Extract the (X, Y) coordinate from the center of the cell holding the provided text.  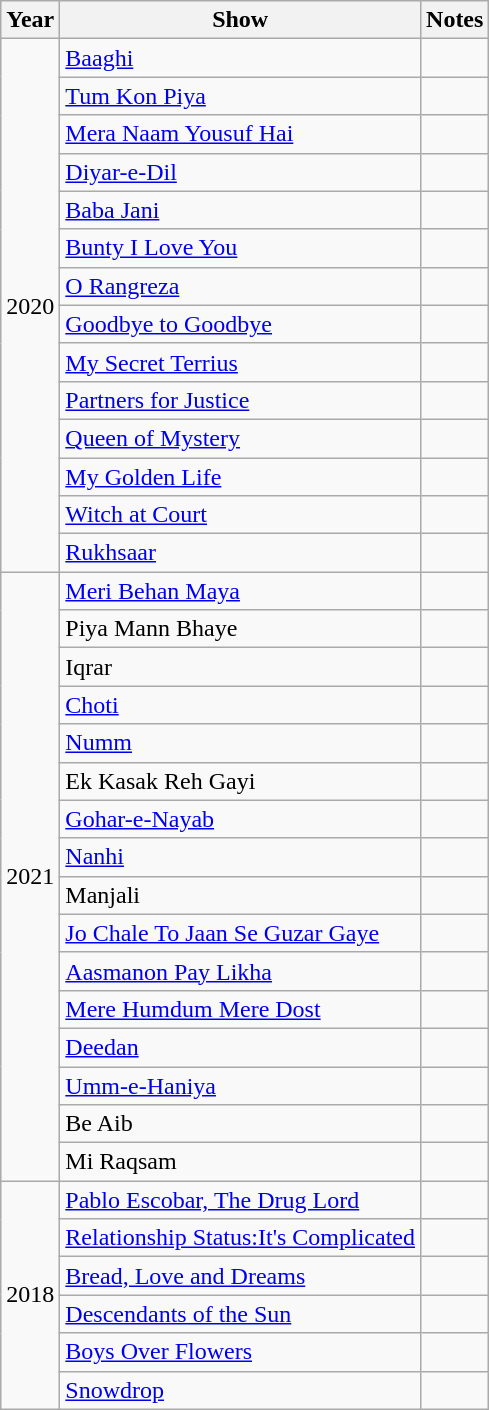
O Rangreza (240, 286)
Be Aib (240, 1124)
Gohar-e-Nayab (240, 819)
Queen of Mystery (240, 438)
Mi Raqsam (240, 1162)
Partners for Justice (240, 400)
2021 (30, 876)
Tum Kon Piya (240, 96)
2020 (30, 306)
Baaghi (240, 58)
Year (30, 20)
Pablo Escobar, The Drug Lord (240, 1200)
Witch at Court (240, 515)
Diyar-e-Dil (240, 172)
Deedan (240, 1047)
Iqrar (240, 667)
Piya Mann Bhaye (240, 629)
Umm-e-Haniya (240, 1085)
Choti (240, 705)
Snowdrop (240, 1390)
Meri Behan Maya (240, 591)
Show (240, 20)
Notes (455, 20)
Manjali (240, 895)
Boys Over Flowers (240, 1352)
Descendants of the Sun (240, 1314)
Numm (240, 743)
Mera Naam Yousuf Hai (240, 134)
Bread, Love and Dreams (240, 1276)
Aasmanon Pay Likha (240, 971)
Baba Jani (240, 210)
2018 (30, 1295)
Nanhi (240, 857)
My Golden Life (240, 477)
Bunty I Love You (240, 248)
Relationship Status:It's Complicated (240, 1238)
Ek Kasak Reh Gayi (240, 781)
Mere Humdum Mere Dost (240, 1009)
Jo Chale To Jaan Se Guzar Gaye (240, 933)
Goodbye to Goodbye (240, 324)
My Secret Terrius (240, 362)
Rukhsaar (240, 553)
